Identify which cell holds the provided text, then report its [x, y] central coordinate. 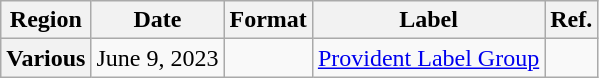
June 9, 2023 [158, 58]
Label [428, 20]
Provident Label Group [428, 58]
Format [268, 20]
Date [158, 20]
Ref. [572, 20]
Various [46, 58]
Region [46, 20]
